Detect which cell encompasses the target text, then output its (x, y) center coordinate. 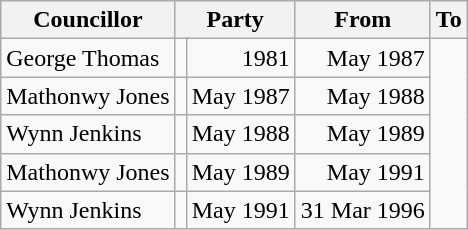
To (448, 20)
From (362, 20)
George Thomas (88, 58)
Party (235, 20)
31 Mar 1996 (362, 210)
1981 (240, 58)
Councillor (88, 20)
